Return the (x, y) coordinate for the center point of the cell that contains the specified text.  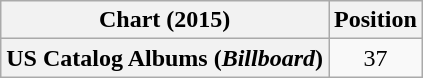
Chart (2015) (165, 20)
US Catalog Albums (Billboard) (165, 58)
37 (376, 58)
Position (376, 20)
